Capture the cell that displays the provided text and extract its (X, Y) central coordinate. 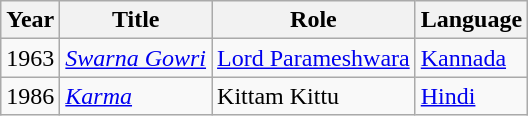
Hindi (471, 96)
Lord Parameshwara (314, 58)
1986 (30, 96)
Language (471, 20)
Year (30, 20)
Role (314, 20)
Karma (136, 96)
Kannada (471, 58)
Swarna Gowri (136, 58)
1963 (30, 58)
Kittam Kittu (314, 96)
Title (136, 20)
